Provide the [X, Y] coordinate of the cell's center where the given text is located.  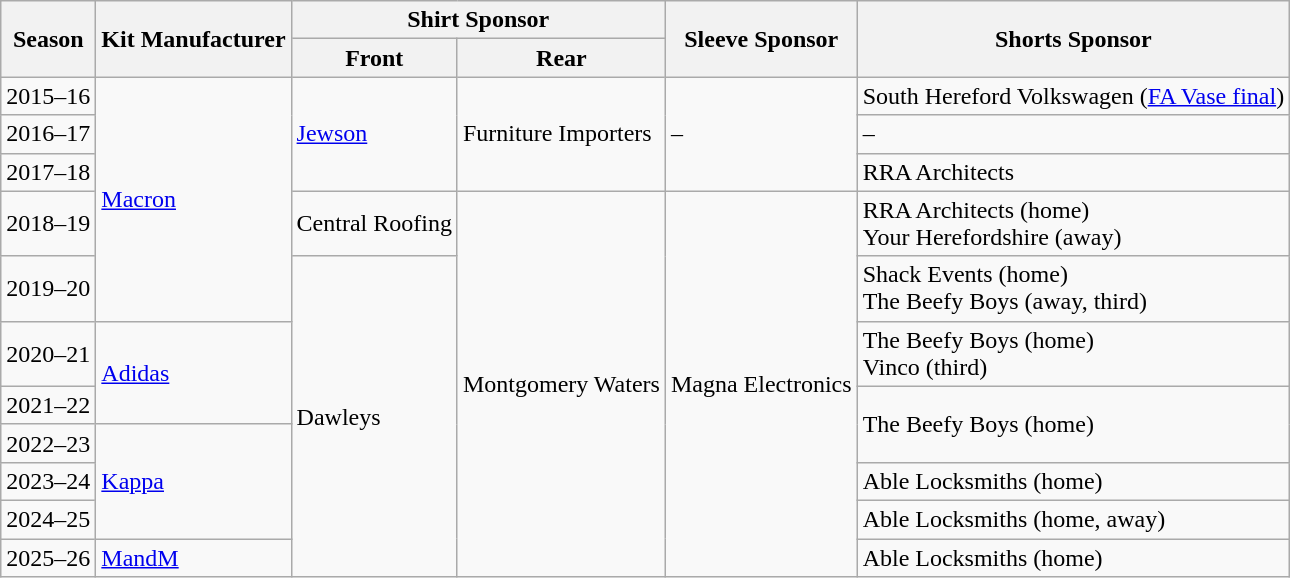
Shack Events (home)The Beefy Boys (away, third) [1074, 288]
Adidas [194, 372]
Sleeve Sponsor [761, 39]
2025–26 [48, 557]
The Beefy Boys (home) [1074, 424]
2015–16 [48, 96]
2019–20 [48, 288]
2020–21 [48, 354]
RRA Architects (home)Your Herefordshire (away) [1074, 224]
2024–25 [48, 519]
Kappa [194, 481]
2023–24 [48, 481]
Central Roofing [374, 224]
2017–18 [48, 172]
2022–23 [48, 443]
Front [374, 58]
Shirt Sponsor [478, 20]
MandM [194, 557]
2016–17 [48, 134]
Kit Manufacturer [194, 39]
Montgomery Waters [561, 384]
Jewson [374, 134]
Rear [561, 58]
Macron [194, 199]
The Beefy Boys (home)Vinco (third) [1074, 354]
Season [48, 39]
Magna Electronics [761, 384]
RRA Architects [1074, 172]
2018–19 [48, 224]
Dawleys [374, 416]
South Hereford Volkswagen (FA Vase final) [1074, 96]
2021–22 [48, 405]
Shorts Sponsor [1074, 39]
Able Locksmiths (home, away) [1074, 519]
Furniture Importers [561, 134]
